Return the [x, y] coordinate for the center point of the cell that contains the specified text.  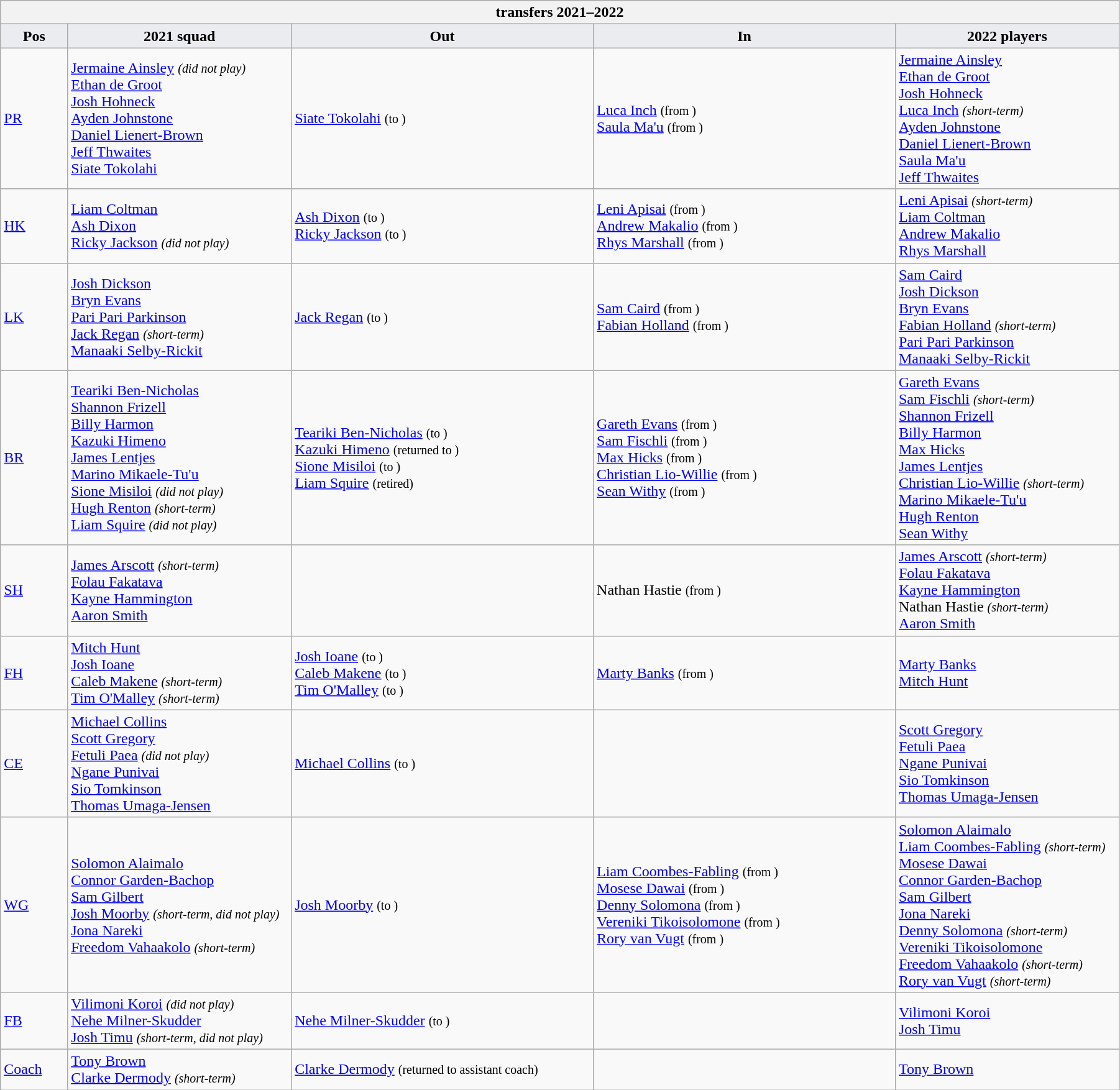
Jermaine Ainsley (did not play) Ethan de Groot Josh Hohneck Ayden Johnstone Daniel Lienert-Brown Jeff Thwaites Siate Tokolahi [180, 118]
Teariki Ben-Nicholas (to ) Kazuki Himeno (returned to ) Sione Misiloi (to ) Liam Squire (retired) [443, 457]
Sam Caird (from ) Fabian Holland (from ) [745, 317]
Marty Banks (from ) [745, 672]
transfers 2021–2022 [560, 12]
Michael Collins Scott Gregory Fetuli Paea (did not play) Ngane Punivai Sio Tomkinson Thomas Umaga-Jensen [180, 763]
Luca Inch (from ) Saula Ma'u (from ) [745, 118]
In [745, 36]
Josh Ioane (to ) Caleb Makene (to ) Tim O'Malley (to ) [443, 672]
Gareth Evans (from ) Sam Fischli (from ) Max Hicks (from ) Christian Lio-Willie (from ) Sean Withy (from ) [745, 457]
James Arscott (short-term) Folau Fakatava Kayne Hammington Aaron Smith [180, 590]
Solomon Alaimalo Connor Garden-Bachop Sam Gilbert Josh Moorby (short-term, did not play) Jona Nareki Freedom Vahaakolo (short-term) [180, 905]
Nathan Hastie (from ) [745, 590]
Sam Caird Josh Dickson Bryn Evans Fabian Holland (short-term) Pari Pari Parkinson Manaaki Selby-Rickit [1007, 317]
PR [34, 118]
Vilimoni Koroi (did not play) Nehe Milner-Skudder Josh Timu (short-term, did not play) [180, 1020]
Siate Tokolahi (to ) [443, 118]
Ash Dixon (to ) Ricky Jackson (to ) [443, 226]
Nehe Milner-Skudder (to ) [443, 1020]
Liam Coombes-Fabling (from ) Mosese Dawai (from ) Denny Solomona (from ) Vereniki Tikoisolomone (from ) Rory van Vugt (from ) [745, 905]
SH [34, 590]
Liam Coltman Ash Dixon Ricky Jackson (did not play) [180, 226]
Josh Dickson Bryn Evans Pari Pari Parkinson Jack Regan (short-term) Manaaki Selby-Rickit [180, 317]
Out [443, 36]
Pos [34, 36]
Jack Regan (to ) [443, 317]
Tony Brown Clarke Dermody (short-term) [180, 1069]
Vilimoni Koroi Josh Timu [1007, 1020]
FB [34, 1020]
2022 players [1007, 36]
2021 squad [180, 36]
Clarke Dermody (returned to assistant coach) [443, 1069]
CE [34, 763]
Leni Apisai (short-term) Liam Coltman Andrew Makalio Rhys Marshall [1007, 226]
FH [34, 672]
Michael Collins (to ) [443, 763]
James Arscott (short-term) Folau Fakatava Kayne Hammington Nathan Hastie (short-term) Aaron Smith [1007, 590]
Marty Banks Mitch Hunt [1007, 672]
Mitch Hunt Josh Ioane Caleb Makene (short-term) Tim O'Malley (short-term) [180, 672]
Coach [34, 1069]
HK [34, 226]
LK [34, 317]
WG [34, 905]
Scott Gregory Fetuli Paea Ngane Punivai Sio Tomkinson Thomas Umaga-Jensen [1007, 763]
Jermaine Ainsley Ethan de Groot Josh Hohneck Luca Inch (short-term) Ayden Johnstone Daniel Lienert-Brown Saula Ma'u Jeff Thwaites [1007, 118]
Tony Brown [1007, 1069]
Josh Moorby (to ) [443, 905]
BR [34, 457]
Leni Apisai (from ) Andrew Makalio (from ) Rhys Marshall (from ) [745, 226]
